For the text-containing cell, return its midpoint in (X, Y) coordinate format. 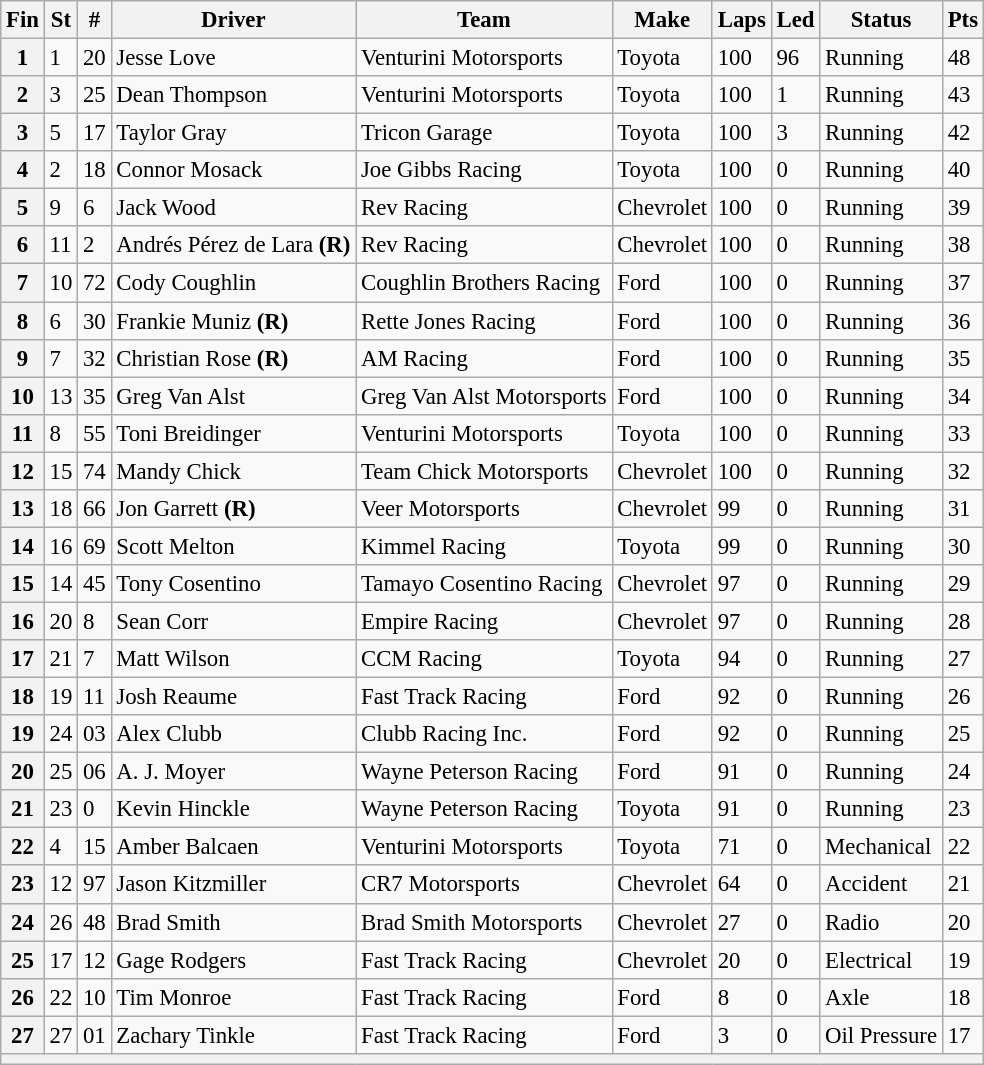
Toni Breidinger (234, 433)
Veer Motorsports (484, 509)
Accident (882, 885)
Tim Monroe (234, 997)
Tony Cosentino (234, 584)
42 (962, 133)
Jon Garrett (R) (234, 509)
34 (962, 396)
Team Chick Motorsports (484, 471)
Taylor Gray (234, 133)
Cody Coughlin (234, 283)
Amber Balcaen (234, 847)
Empire Racing (484, 621)
Sean Corr (234, 621)
Mandy Chick (234, 471)
Brad Smith Motorsports (484, 922)
Led (796, 20)
72 (94, 283)
Oil Pressure (882, 1035)
Coughlin Brothers Racing (484, 283)
Radio (882, 922)
Andrés Pérez de Lara (R) (234, 245)
AM Racing (484, 358)
45 (94, 584)
A. J. Moyer (234, 772)
01 (94, 1035)
Alex Clubb (234, 734)
Status (882, 20)
Brad Smith (234, 922)
Kevin Hinckle (234, 809)
40 (962, 170)
Electrical (882, 960)
36 (962, 321)
Make (662, 20)
94 (742, 659)
Joe Gibbs Racing (484, 170)
Kimmel Racing (484, 546)
55 (94, 433)
96 (796, 58)
71 (742, 847)
38 (962, 245)
39 (962, 208)
Scott Melton (234, 546)
33 (962, 433)
43 (962, 95)
Tamayo Cosentino Racing (484, 584)
66 (94, 509)
29 (962, 584)
Tricon Garage (484, 133)
03 (94, 734)
Team (484, 20)
Clubb Racing Inc. (484, 734)
Christian Rose (R) (234, 358)
Greg Van Alst (234, 396)
Dean Thompson (234, 95)
# (94, 20)
Frankie Muniz (R) (234, 321)
Rette Jones Racing (484, 321)
Matt Wilson (234, 659)
Josh Reaume (234, 697)
Jason Kitzmiller (234, 885)
Greg Van Alst Motorsports (484, 396)
Zachary Tinkle (234, 1035)
28 (962, 621)
37 (962, 283)
06 (94, 772)
Jesse Love (234, 58)
Jack Wood (234, 208)
Gage Rodgers (234, 960)
Connor Mosack (234, 170)
CR7 Motorsports (484, 885)
Axle (882, 997)
Fin (23, 20)
CCM Racing (484, 659)
Pts (962, 20)
Mechanical (882, 847)
Driver (234, 20)
St (60, 20)
31 (962, 509)
74 (94, 471)
69 (94, 546)
64 (742, 885)
Laps (742, 20)
